Search for the cell housing the specified text and yield its (X, Y) center coordinate. 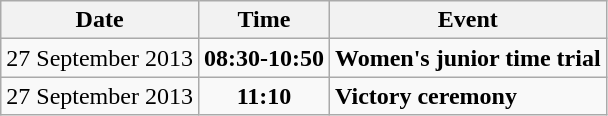
Time (264, 20)
Victory ceremony (468, 96)
11:10 (264, 96)
Date (100, 20)
Event (468, 20)
Women's junior time trial (468, 58)
08:30-10:50 (264, 58)
